Extract the [X, Y] coordinate from the center of the cell holding the provided text.  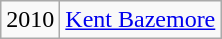
2010 [30, 20]
Kent Bazemore [140, 20]
